Search for the cell housing the specified text and yield its (x, y) center coordinate. 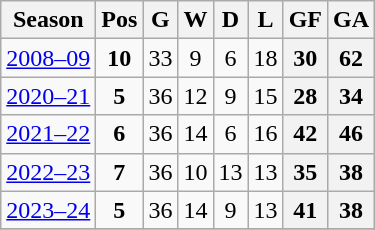
GA (352, 20)
42 (305, 134)
16 (266, 134)
15 (266, 96)
D (230, 20)
41 (305, 210)
GF (305, 20)
G (160, 20)
2008–09 (48, 58)
2023–24 (48, 210)
W (196, 20)
46 (352, 134)
33 (160, 58)
7 (120, 172)
2020–21 (48, 96)
28 (305, 96)
Pos (120, 20)
12 (196, 96)
35 (305, 172)
30 (305, 58)
62 (352, 58)
34 (352, 96)
Season (48, 20)
2021–22 (48, 134)
18 (266, 58)
L (266, 20)
2022–23 (48, 172)
